Identify which cell holds the provided text, then report its (X, Y) central coordinate. 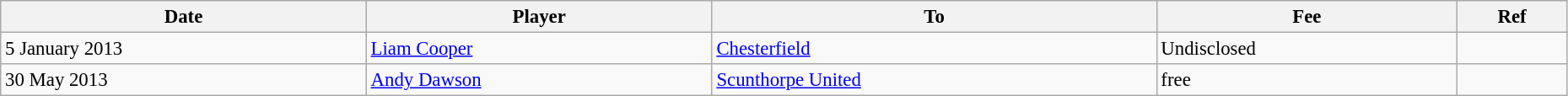
Date (184, 17)
Andy Dawson (539, 80)
Chesterfield (935, 49)
Undisclosed (1307, 49)
Liam Cooper (539, 49)
30 May 2013 (184, 80)
Ref (1512, 17)
To (935, 17)
Fee (1307, 17)
Player (539, 17)
5 January 2013 (184, 49)
Scunthorpe United (935, 80)
free (1307, 80)
